For the text-containing cell, return its midpoint in (X, Y) coordinate format. 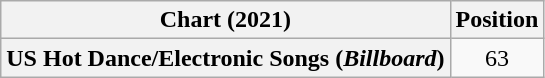
Chart (2021) (226, 20)
US Hot Dance/Electronic Songs (Billboard) (226, 58)
Position (497, 20)
63 (497, 58)
